Determine the (X, Y) coordinate at the center of the cell enclosing the given text.  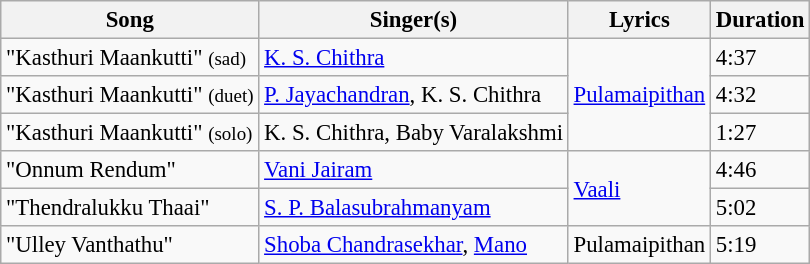
K. S. Chithra (414, 58)
5:19 (760, 245)
"Kasthuri Maankutti" (solo) (130, 133)
"Ulley Vanthathu" (130, 245)
P. Jayachandran, K. S. Chithra (414, 95)
5:02 (760, 208)
Singer(s) (414, 20)
Vaali (639, 188)
Song (130, 20)
1:27 (760, 133)
"Kasthuri Maankutti" (sad) (130, 58)
Duration (760, 20)
Shoba Chandrasekhar, Mano (414, 245)
"Kasthuri Maankutti" (duet) (130, 95)
4:46 (760, 170)
"Onnum Rendum" (130, 170)
4:37 (760, 58)
S. P. Balasubrahmanyam (414, 208)
4:32 (760, 95)
Vani Jairam (414, 170)
"Thendralukku Thaai" (130, 208)
Lyrics (639, 20)
K. S. Chithra, Baby Varalakshmi (414, 133)
